Pinpoint the cell where the given text exists, returning its [X, Y] midpoint coordinate. 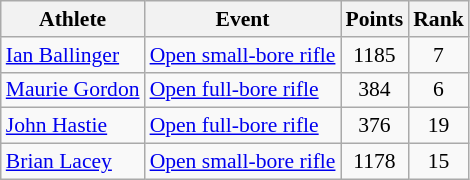
1185 [374, 55]
7 [438, 55]
Maurie Gordon [73, 90]
376 [374, 126]
Event [243, 19]
15 [438, 162]
384 [374, 90]
19 [438, 126]
Points [374, 19]
John Hastie [73, 126]
1178 [374, 162]
Rank [438, 19]
6 [438, 90]
Ian Ballinger [73, 55]
Athlete [73, 19]
Brian Lacey [73, 162]
